Detect which cell encompasses the target text, then output its [x, y] center coordinate. 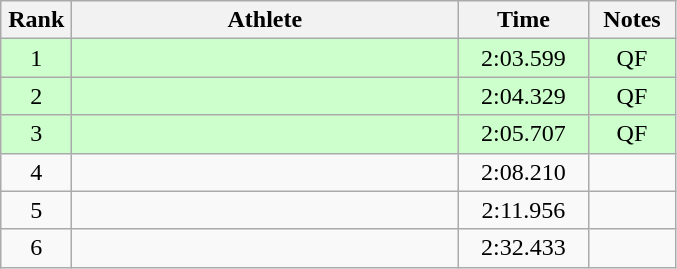
3 [36, 134]
1 [36, 58]
2:05.707 [524, 134]
2:11.956 [524, 210]
Notes [632, 20]
2:04.329 [524, 96]
2:08.210 [524, 172]
4 [36, 172]
Athlete [265, 20]
Rank [36, 20]
Time [524, 20]
5 [36, 210]
6 [36, 248]
2:03.599 [524, 58]
2:32.433 [524, 248]
2 [36, 96]
